Determine the (x, y) coordinate at the center of the cell enclosing the given text.  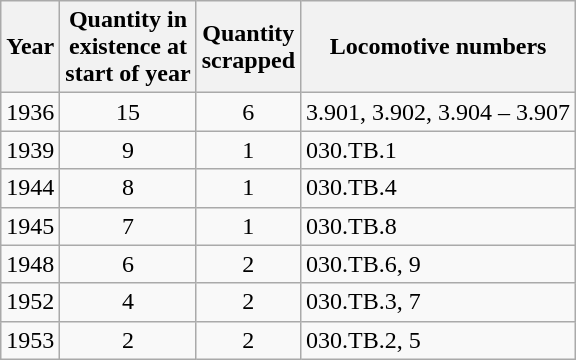
030.TB.1 (438, 150)
Locomotive numbers (438, 47)
1939 (30, 150)
030.TB.8 (438, 226)
1936 (30, 112)
030.TB.4 (438, 188)
030.TB.3, 7 (438, 302)
9 (128, 150)
Quantity inexistence atstart of year (128, 47)
030.TB.2, 5 (438, 340)
3.901, 3.902, 3.904 – 3.907 (438, 112)
1953 (30, 340)
030.TB.6, 9 (438, 264)
15 (128, 112)
Year (30, 47)
1944 (30, 188)
1945 (30, 226)
8 (128, 188)
Quantityscrapped (248, 47)
7 (128, 226)
1952 (30, 302)
1948 (30, 264)
4 (128, 302)
